Detect which cell encompasses the target text, then output its [X, Y] center coordinate. 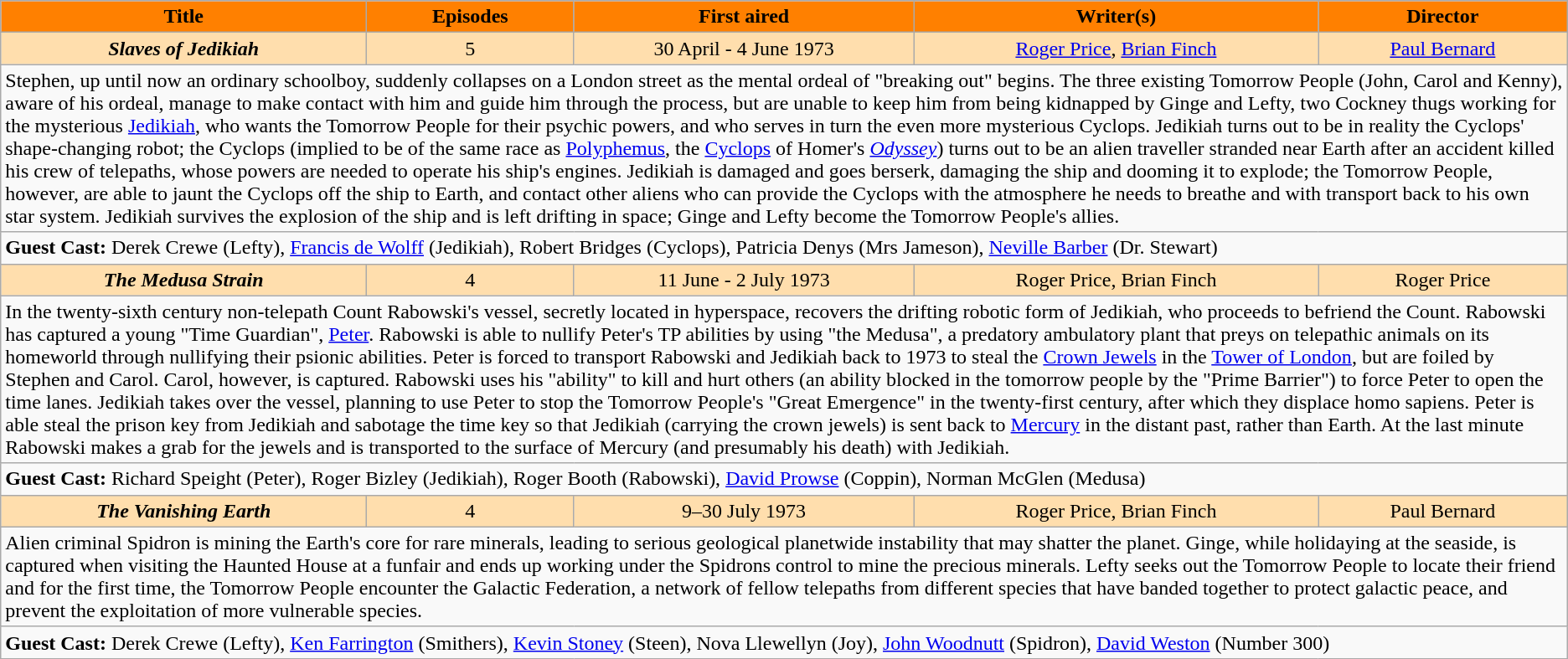
Roger Price [1443, 280]
Slaves of Jedikiah [184, 49]
First aired [744, 17]
5 [471, 49]
9–30 July 1973 [744, 511]
Episodes [471, 17]
Guest Cast: Richard Speight (Peter), Roger Bizley (Jedikiah), Roger Booth (Rabowski), David Prowse (Coppin), Norman McGlen (Medusa) [784, 479]
Director [1443, 17]
Writer(s) [1116, 17]
The Medusa Strain [184, 280]
The Vanishing Earth [184, 511]
30 April - 4 June 1973 [744, 49]
11 June - 2 July 1973 [744, 280]
Guest Cast: Derek Crewe (Lefty), Francis de Wolff (Jedikiah), Robert Bridges (Cyclops), Patricia Denys (Mrs Jameson), Neville Barber (Dr. Stewart) [784, 248]
Title [184, 17]
